For the text-containing cell, return its midpoint in [x, y] coordinate format. 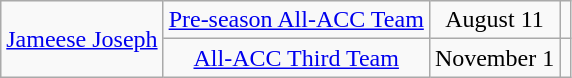
All-ACC Third Team [296, 58]
August 11 [494, 20]
Pre-season All-ACC Team [296, 20]
Jameese Joseph [82, 39]
November 1 [494, 58]
